Provide the [x, y] coordinate of the cell's center where the given text is located.  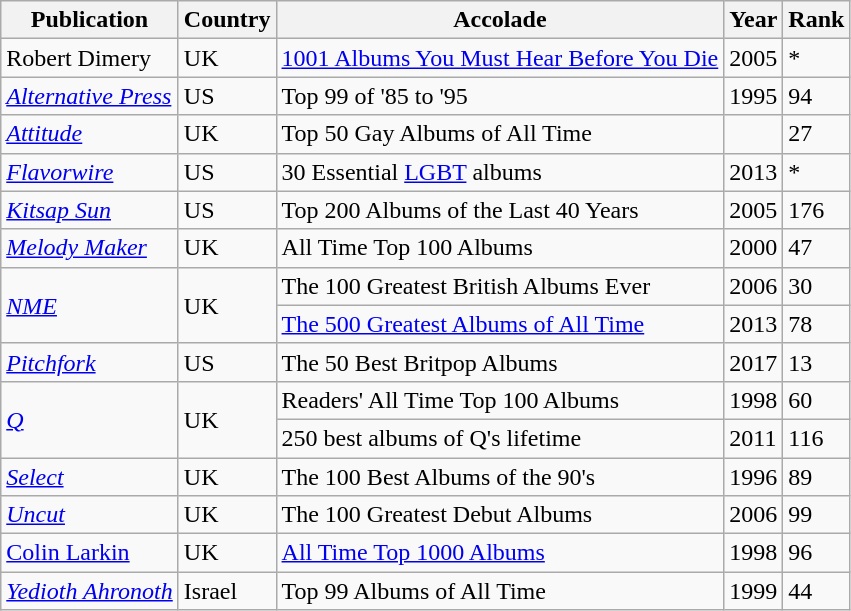
30 Essential LGBT albums [500, 172]
96 [816, 553]
Attitude [90, 134]
47 [816, 248]
13 [816, 362]
The 100 Greatest British Albums Ever [500, 286]
Publication [90, 20]
250 best albums of Q's lifetime [500, 438]
1999 [754, 591]
1996 [754, 477]
30 [816, 286]
The 100 Best Albums of the 90's [500, 477]
Kitsap Sun [90, 210]
The 50 Best Britpop Albums [500, 362]
Q [90, 419]
99 [816, 515]
Robert Dimery [90, 58]
Pitchfork [90, 362]
Accolade [500, 20]
2000 [754, 248]
NME [90, 305]
94 [816, 96]
89 [816, 477]
Flavorwire [90, 172]
Melody Maker [90, 248]
Top 99 Albums of All Time [500, 591]
The 100 Greatest Debut Albums [500, 515]
Select [90, 477]
78 [816, 324]
The 500 Greatest Albums of All Time [500, 324]
Israel [227, 591]
Rank [816, 20]
Colin Larkin [90, 553]
116 [816, 438]
1995 [754, 96]
Top 50 Gay Albums of All Time [500, 134]
Top 99 of '85 to '95 [500, 96]
27 [816, 134]
Uncut [90, 515]
Country [227, 20]
Readers' All Time Top 100 Albums [500, 400]
2017 [754, 362]
Alternative Press [90, 96]
Year [754, 20]
60 [816, 400]
All Time Top 100 Albums [500, 248]
44 [816, 591]
Yedioth Ahronoth [90, 591]
176 [816, 210]
Top 200 Albums of the Last 40 Years [500, 210]
2011 [754, 438]
1001 Albums You Must Hear Before You Die [500, 58]
All Time Top 1000 Albums [500, 553]
